Provide the [x, y] coordinate of the cell's center where the given text is located.  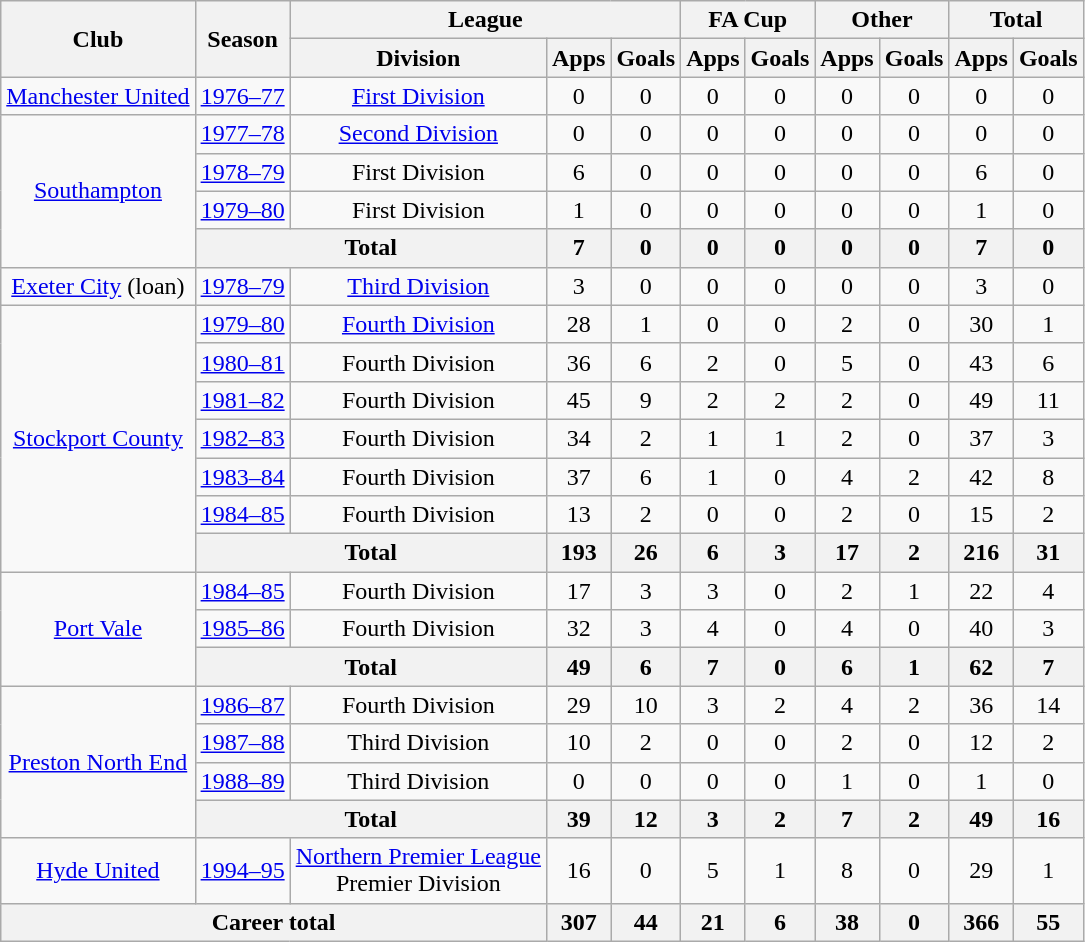
216 [981, 553]
55 [1048, 922]
1988–89 [242, 781]
Manchester United [98, 96]
1986–87 [242, 705]
45 [578, 400]
Port Vale [98, 629]
Northern Premier LeaguePremier Division [418, 870]
Season [242, 39]
42 [981, 477]
307 [578, 922]
Hyde United [98, 870]
43 [981, 362]
1985–86 [242, 629]
FA Cup [748, 20]
193 [578, 553]
Division [418, 58]
1976–77 [242, 96]
Second Division [418, 134]
1994–95 [242, 870]
Other [882, 20]
Southampton [98, 191]
1983–84 [242, 477]
11 [1048, 400]
22 [981, 591]
30 [981, 324]
Exeter City (loan) [98, 286]
15 [981, 515]
9 [646, 400]
26 [646, 553]
1981–82 [242, 400]
32 [578, 629]
34 [578, 438]
62 [981, 667]
1982–83 [242, 438]
1980–81 [242, 362]
League [485, 20]
31 [1048, 553]
Preston North End [98, 762]
Career total [274, 922]
39 [578, 819]
366 [981, 922]
14 [1048, 705]
1987–88 [242, 743]
13 [578, 515]
Club [98, 39]
Stockport County [98, 438]
38 [847, 922]
21 [713, 922]
1977–78 [242, 134]
44 [646, 922]
28 [578, 324]
40 [981, 629]
